Provide the [x, y] coordinate of the cell's center where the given text is located.  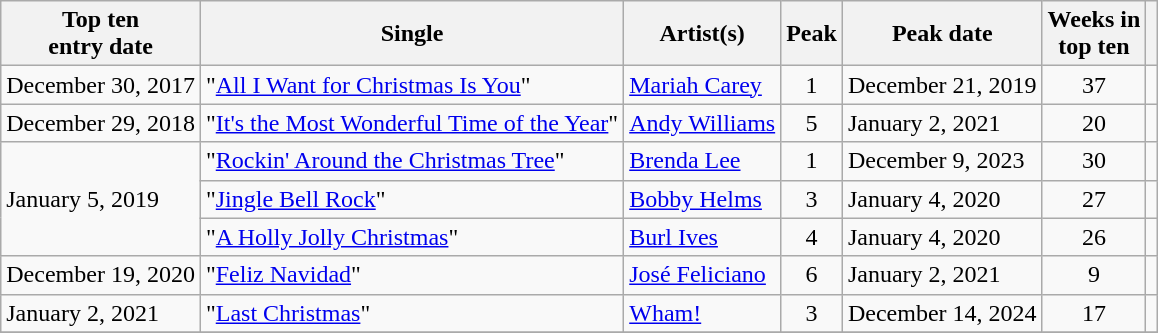
Bobby Helms [702, 199]
"Last Christmas" [412, 313]
"It's the Most Wonderful Time of the Year" [412, 123]
"Feliz Navidad" [412, 275]
December 14, 2024 [942, 313]
December 19, 2020 [101, 275]
December 30, 2017 [101, 85]
17 [1094, 313]
December 21, 2019 [942, 85]
"Jingle Bell Rock" [412, 199]
9 [1094, 275]
37 [1094, 85]
20 [1094, 123]
Peak [812, 34]
Wham! [702, 313]
"Rockin' Around the Christmas Tree" [412, 161]
4 [812, 237]
"All I Want for Christmas Is You" [412, 85]
Single [412, 34]
Weeks intop ten [1094, 34]
Top tenentry date [101, 34]
5 [812, 123]
6 [812, 275]
December 29, 2018 [101, 123]
Andy Williams [702, 123]
December 9, 2023 [942, 161]
Mariah Carey [702, 85]
José Feliciano [702, 275]
Brenda Lee [702, 161]
Burl Ives [702, 237]
"A Holly Jolly Christmas" [412, 237]
Peak date [942, 34]
27 [1094, 199]
Artist(s) [702, 34]
30 [1094, 161]
26 [1094, 237]
January 5, 2019 [101, 199]
